Scan for the cell matching the given text and deliver its [x, y] coordinate at center. 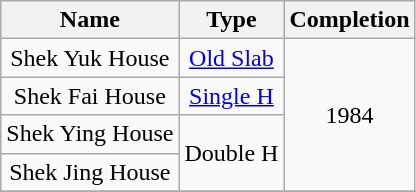
Double H [232, 153]
Shek Jing House [90, 172]
Name [90, 20]
Shek Fai House [90, 96]
Shek Yuk House [90, 58]
Shek Ying House [90, 134]
Single H [232, 96]
Old Slab [232, 58]
1984 [350, 115]
Type [232, 20]
Completion [350, 20]
